Locate the cell with the specified text and output its [x, y] center coordinate. 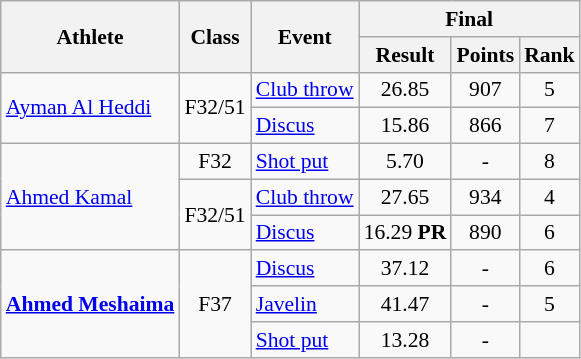
41.47 [406, 304]
27.65 [406, 197]
Result [406, 55]
F32 [214, 162]
Ahmed Meshaima [90, 304]
Class [214, 36]
Event [305, 36]
15.86 [406, 126]
Rank [550, 55]
5.70 [406, 162]
16.29 PR [406, 233]
866 [485, 126]
F37 [214, 304]
Points [485, 55]
7 [550, 126]
Final [470, 19]
8 [550, 162]
Javelin [305, 304]
13.28 [406, 340]
934 [485, 197]
26.85 [406, 90]
Ayman Al Heddi [90, 108]
Athlete [90, 36]
Ahmed Kamal [90, 198]
37.12 [406, 269]
4 [550, 197]
890 [485, 233]
907 [485, 90]
